Extract the [X, Y] coordinate from the center of the cell holding the provided text.  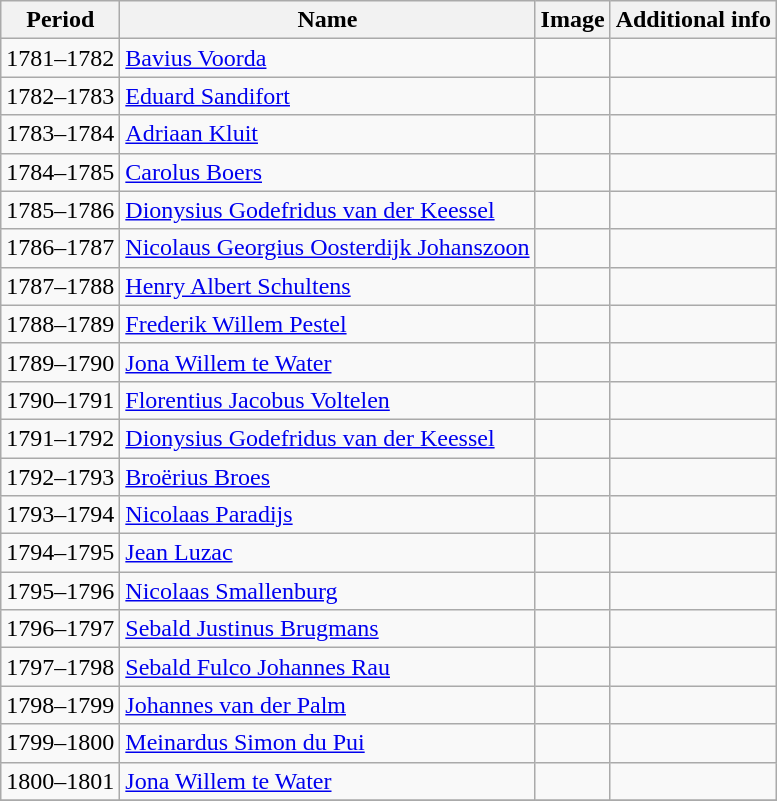
Eduard Sandifort [328, 96]
Florentius Jacobus Voltelen [328, 400]
1795–1796 [60, 591]
Bavius Voorda [328, 58]
1789–1790 [60, 362]
1799–1800 [60, 743]
1783–1784 [60, 134]
Nicolaas Paradijs [328, 515]
1793–1794 [60, 515]
Sebald Justinus Brugmans [328, 629]
1798–1799 [60, 705]
1800–1801 [60, 781]
Nicolaas Smallenburg [328, 591]
Johannes van der Palm [328, 705]
1784–1785 [60, 172]
1781–1782 [60, 58]
Meinardus Simon du Pui [328, 743]
Sebald Fulco Johannes Rau [328, 667]
Henry Albert Schultens [328, 286]
Period [60, 20]
Adriaan Kluit [328, 134]
1790–1791 [60, 400]
1785–1786 [60, 210]
1792–1793 [60, 477]
1788–1789 [60, 324]
1791–1792 [60, 438]
Additional info [693, 20]
Frederik Willem Pestel [328, 324]
1787–1788 [60, 286]
Image [572, 20]
1782–1783 [60, 96]
1794–1795 [60, 553]
Jean Luzac [328, 553]
1786–1787 [60, 248]
Carolus Boers [328, 172]
Name [328, 20]
Nicolaus Georgius Oosterdijk Johanszoon [328, 248]
Broërius Broes [328, 477]
1796–1797 [60, 629]
1797–1798 [60, 667]
